Scan for the cell matching the given text and deliver its [x, y] coordinate at center. 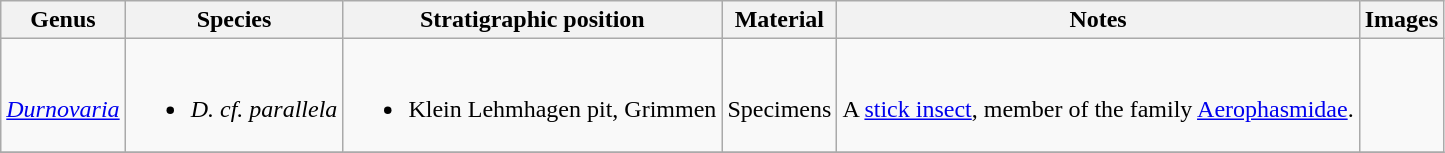
Notes [1098, 20]
D. cf. parallela [234, 96]
Species [234, 20]
Stratigraphic position [532, 20]
Klein Lehmhagen pit, Grimmen [532, 96]
Images [1401, 20]
Durnovaria [63, 96]
Specimens [780, 96]
Genus [63, 20]
Material [780, 20]
A stick insect, member of the family Aerophasmidae. [1098, 96]
